Provide the [X, Y] coordinate of the cell's center where the given text is located.  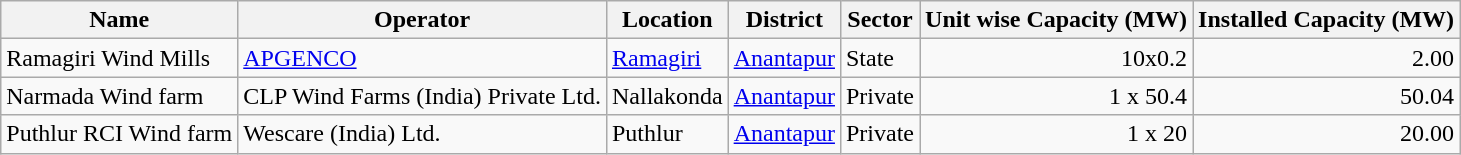
CLP Wind Farms (India) Private Ltd. [422, 96]
Narmada Wind farm [120, 96]
Nallakonda [667, 96]
Wescare (India) Ltd. [422, 134]
Puthlur [667, 134]
Ramagiri Wind Mills [120, 58]
State [880, 58]
50.04 [1326, 96]
Ramagiri [667, 58]
1 x 50.4 [1056, 96]
Installed Capacity (MW) [1326, 20]
APGENCO [422, 58]
Name [120, 20]
10x0.2 [1056, 58]
Puthlur RCI Wind farm [120, 134]
1 x 20 [1056, 134]
20.00 [1326, 134]
Sector [880, 20]
District [784, 20]
Location [667, 20]
Operator [422, 20]
2.00 [1326, 58]
Unit wise Capacity (MW) [1056, 20]
